Detect which cell encompasses the target text, then output its [X, Y] center coordinate. 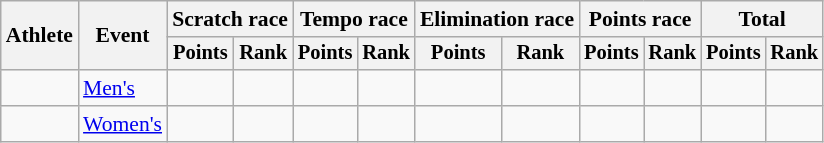
Event [122, 36]
Athlete [40, 36]
Elimination race [497, 19]
Scratch race [230, 19]
Men's [122, 88]
Women's [122, 124]
Total [762, 19]
Tempo race [354, 19]
Points race [640, 19]
